Output the (x, y) coordinate of the center of the cell containing the given text.  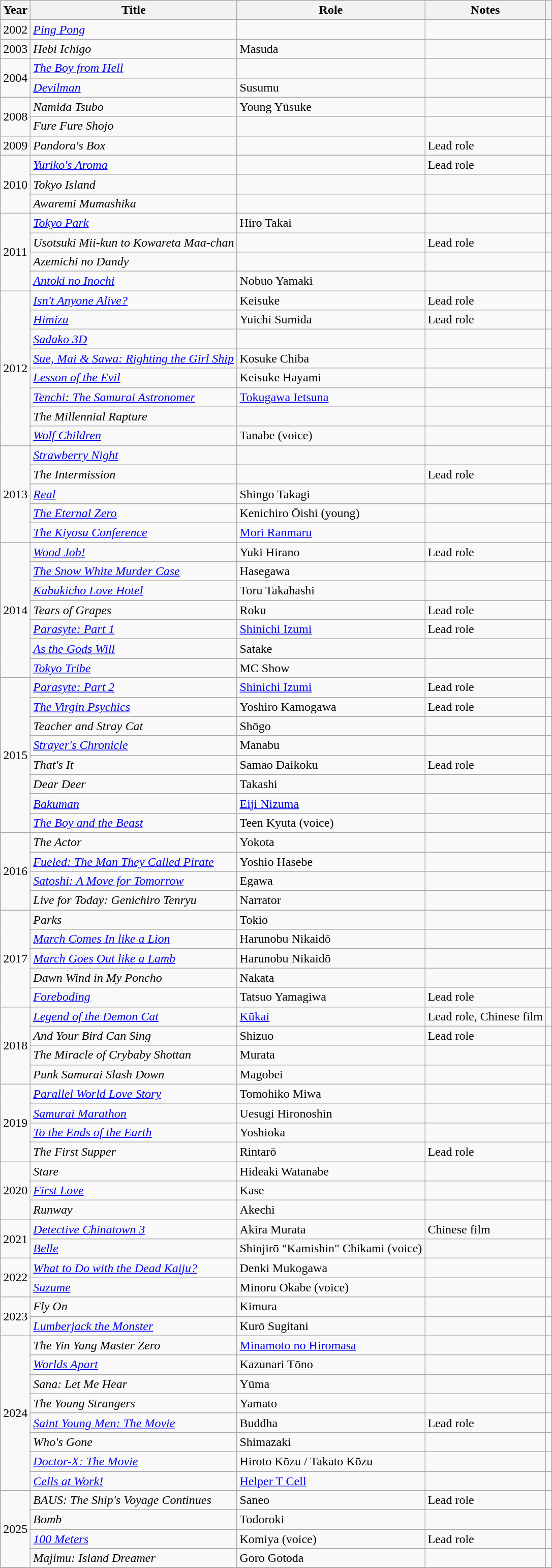
Teacher and Stray Cat (134, 726)
Who's Gone (134, 1442)
March Goes Out like a Lamb (134, 958)
Nakata (331, 978)
Parasyte: Part 1 (134, 629)
Year (15, 10)
Doctor-X: The Movie (134, 1461)
Eiji Nizuma (331, 803)
2003 (15, 49)
100 Meters (134, 1539)
The Kiyosu Conference (134, 532)
Wood Job! (134, 552)
Isn't Anyone Alive? (134, 300)
Tatsuo Yamagiwa (331, 997)
That's It (134, 765)
Rintarō (331, 1152)
The Actor (134, 842)
Tomohiko Miwa (331, 1094)
Takashi (331, 784)
Parks (134, 920)
March Comes In like a Lion (134, 939)
Devilman (134, 87)
First Love (134, 1191)
2011 (15, 252)
MC Show (331, 668)
Tenchi: The Samurai Astronomer (134, 397)
The Young Strangers (134, 1403)
Lead role, Chinese film (485, 1016)
Lumberjack the Monster (134, 1326)
Real (134, 494)
2021 (15, 1239)
Kenichiro Ōishi (young) (331, 513)
The First Supper (134, 1152)
Young Yūsuke (331, 107)
Kosuke Chiba (331, 358)
Live for Today: Genichiro Tenryu (134, 900)
Stare (134, 1171)
Antoki no Inochi (134, 281)
Hiroto Kōzu / Takato Kōzu (331, 1461)
Yuki Hirano (331, 552)
Lesson of the Evil (134, 378)
2015 (15, 755)
The Miracle of Crybaby Shottan (134, 1055)
Shōgo (331, 726)
Uesugi Hironoshin (331, 1113)
2002 (15, 29)
Hiro Takai (331, 223)
Minamoto no Hiromasa (331, 1345)
Egawa (331, 881)
The Boy from Hell (134, 68)
What to Do with the Dead Kaiju? (134, 1268)
Kabukicho Love Hotel (134, 591)
2025 (15, 1529)
Buddha (331, 1423)
Detective Chinatown 3 (134, 1229)
Keisuke (331, 300)
Shinjirō "Kamishin" Chikami (voice) (331, 1249)
Worlds Apart (134, 1365)
Chinese film (485, 1229)
Role (331, 10)
2017 (15, 958)
Tokio (331, 920)
2016 (15, 871)
2020 (15, 1190)
Himizu (134, 320)
Azemichi no Dandy (134, 262)
Narrator (331, 900)
Susumu (331, 87)
Minoru Okabe (voice) (331, 1287)
Saneo (331, 1500)
2022 (15, 1278)
Dear Deer (134, 784)
Yuichi Sumida (331, 320)
Parallel World Love Story (134, 1094)
Todoroki (331, 1520)
Awaremi Mumashika (134, 203)
Sue, Mai & Sawa: Righting the Girl Ship (134, 358)
Title (134, 10)
Shimazaki (331, 1442)
2014 (15, 610)
Yūma (331, 1384)
Usotsuki Mii-kun to Kowareta Maa-chan (134, 243)
Fueled: The Man They Called Pirate (134, 862)
Bomb (134, 1520)
Roku (331, 610)
2008 (15, 116)
2024 (15, 1413)
Punk Samurai Slash Down (134, 1074)
Tokyo Island (134, 184)
Komiya (voice) (331, 1539)
Belle (134, 1249)
And Your Bird Can Sing (134, 1036)
Legend of the Demon Cat (134, 1016)
Toru Takahashi (331, 591)
Kūkai (331, 1016)
Shingo Takagi (331, 494)
Wolf Children (134, 436)
The Intermission (134, 474)
Hebi Ichigo (134, 49)
Satoshi: A Move for Tomorrow (134, 881)
Mori Ranmaru (331, 532)
Masuda (331, 49)
The Snow White Murder Case (134, 571)
Nobuo Yamaki (331, 281)
2023 (15, 1316)
BAUS: The Ship's Voyage Continues (134, 1500)
Hideaki Watanabe (331, 1171)
Tokyo Park (134, 223)
As the Gods Will (134, 649)
Kase (331, 1191)
Suzume (134, 1287)
2004 (15, 78)
Namida Tsubo (134, 107)
Hasegawa (331, 571)
Foreboding (134, 997)
Bakuman (134, 803)
Manabu (331, 745)
Saint Young Men: The Movie (134, 1423)
Teen Kyuta (voice) (331, 823)
Murata (331, 1055)
Fure Fure Shojo (134, 126)
Dawn Wind in My Poncho (134, 978)
Magobei (331, 1074)
Strawberry Night (134, 455)
Cells at Work! (134, 1481)
Sana: Let Me Hear (134, 1384)
Tears of Grapes (134, 610)
The Yin Yang Master Zero (134, 1345)
Goro Gotoda (331, 1558)
2010 (15, 184)
Yoshiro Kamogawa (331, 707)
Pandora's Box (134, 145)
The Eternal Zero (134, 513)
Yoshio Hasebe (331, 862)
Shizuo (331, 1036)
Kazunari Tōno (331, 1365)
2009 (15, 145)
Yoshioka (331, 1132)
Denki Mukogawa (331, 1268)
Sadako 3D (134, 339)
Runway (134, 1210)
Parasyte: Part 2 (134, 687)
Notes (485, 10)
Ping Pong (134, 29)
The Boy and the Beast (134, 823)
2012 (15, 368)
2013 (15, 494)
Keisuke Hayami (331, 378)
Fly On (134, 1307)
Yokota (331, 842)
Kimura (331, 1307)
Majimu: Island Dreamer (134, 1558)
Akechi (331, 1210)
Tokugawa Ietsuna (331, 397)
Yamato (331, 1403)
Kurō Sugitani (331, 1326)
Samao Daikoku (331, 765)
Samurai Marathon (134, 1113)
The Virgin Psychics (134, 707)
Tokyo Tribe (134, 668)
2018 (15, 1045)
To the Ends of the Earth (134, 1132)
Satake (331, 649)
Helper T Cell (331, 1481)
Yuriko's Aroma (134, 165)
The Millennial Rapture (134, 416)
Strayer's Chronicle (134, 745)
Akira Murata (331, 1229)
2019 (15, 1123)
Tanabe (voice) (331, 436)
